Extract the (x, y) coordinate from the center of the cell holding the provided text.  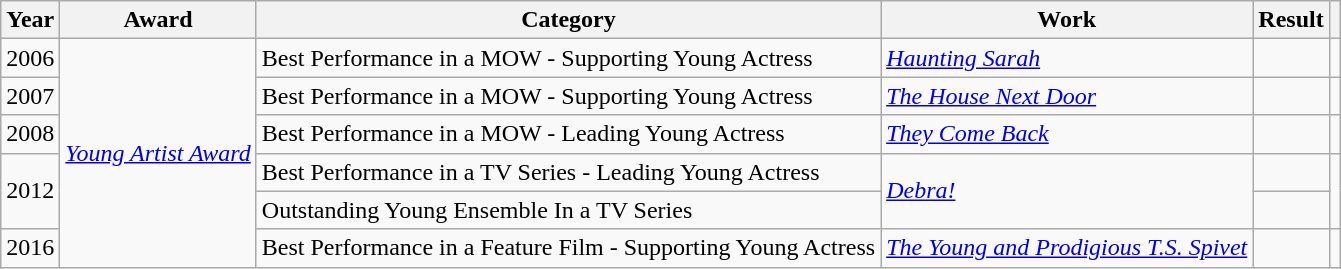
2016 (30, 248)
Year (30, 20)
The House Next Door (1067, 96)
Award (158, 20)
Best Performance in a TV Series - Leading Young Actress (568, 172)
Haunting Sarah (1067, 58)
2012 (30, 191)
Work (1067, 20)
They Come Back (1067, 134)
Result (1291, 20)
Best Performance in a MOW - Leading Young Actress (568, 134)
Best Performance in a Feature Film - Supporting Young Actress (568, 248)
Young Artist Award (158, 153)
The Young and Prodigious T.S. Spivet (1067, 248)
2008 (30, 134)
2007 (30, 96)
Outstanding Young Ensemble In a TV Series (568, 210)
Category (568, 20)
Debra! (1067, 191)
2006 (30, 58)
